Identify which cell holds the provided text, then report its [x, y] central coordinate. 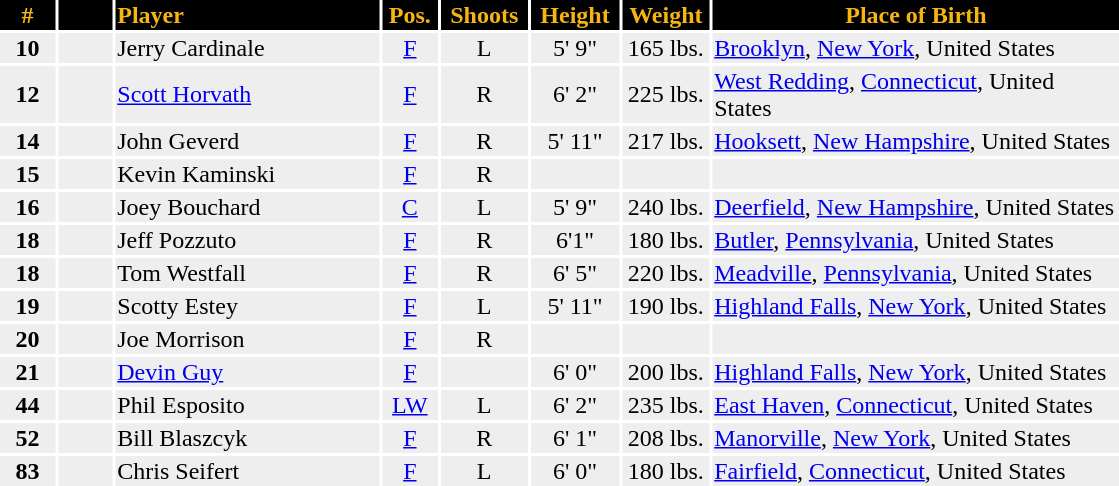
Scotty Estey [248, 306]
220 lbs. [666, 273]
16 [28, 207]
Kevin Kaminski [248, 174]
208 lbs. [666, 438]
14 [28, 141]
21 [28, 372]
Meadville, Pennsylvania, United States [916, 273]
Butler, Pennsylvania, United States [916, 240]
Joey Bouchard [248, 207]
Jeff Pozzuto [248, 240]
East Haven, Connecticut, United States [916, 405]
LW [410, 405]
12 [28, 94]
Player [248, 15]
19 [28, 306]
217 lbs. [666, 141]
C [410, 207]
165 lbs. [666, 48]
Jerry Cardinale [248, 48]
Height [575, 15]
Shoots [484, 15]
20 [28, 339]
Weight [666, 15]
Manorville, New York, United States [916, 438]
Tom Westfall [248, 273]
Hooksett, New Hampshire, United States [916, 141]
83 [28, 471]
Brooklyn, New York, United States [916, 48]
Pos. [410, 15]
John Geverd [248, 141]
44 [28, 405]
190 lbs. [666, 306]
Phil Esposito [248, 405]
Scott Horvath [248, 94]
Bill Blaszcyk [248, 438]
235 lbs. [666, 405]
6' 1" [575, 438]
6' 5" [575, 273]
Chris Seifert [248, 471]
225 lbs. [666, 94]
# [28, 15]
Fairfield, Connecticut, United States [916, 471]
6'1" [575, 240]
15 [28, 174]
240 lbs. [666, 207]
10 [28, 48]
Joe Morrison [248, 339]
Place of Birth [916, 15]
200 lbs. [666, 372]
52 [28, 438]
Devin Guy [248, 372]
Deerfield, New Hampshire, United States [916, 207]
West Redding, Connecticut, United States [916, 94]
